For the text-containing cell, return its midpoint in (X, Y) coordinate format. 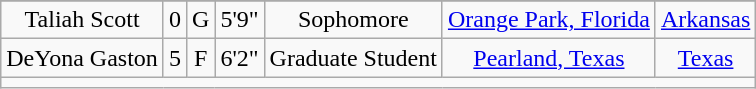
Texas (705, 58)
Sophomore (353, 20)
F (200, 58)
G (200, 20)
Arkansas (705, 20)
Orange Park, Florida (548, 20)
6'2" (240, 58)
0 (174, 20)
5 (174, 58)
5'9" (240, 20)
Pearland, Texas (548, 58)
DeYona Gaston (82, 58)
Graduate Student (353, 58)
Taliah Scott (82, 20)
